Detect which cell encompasses the target text, then output its (x, y) center coordinate. 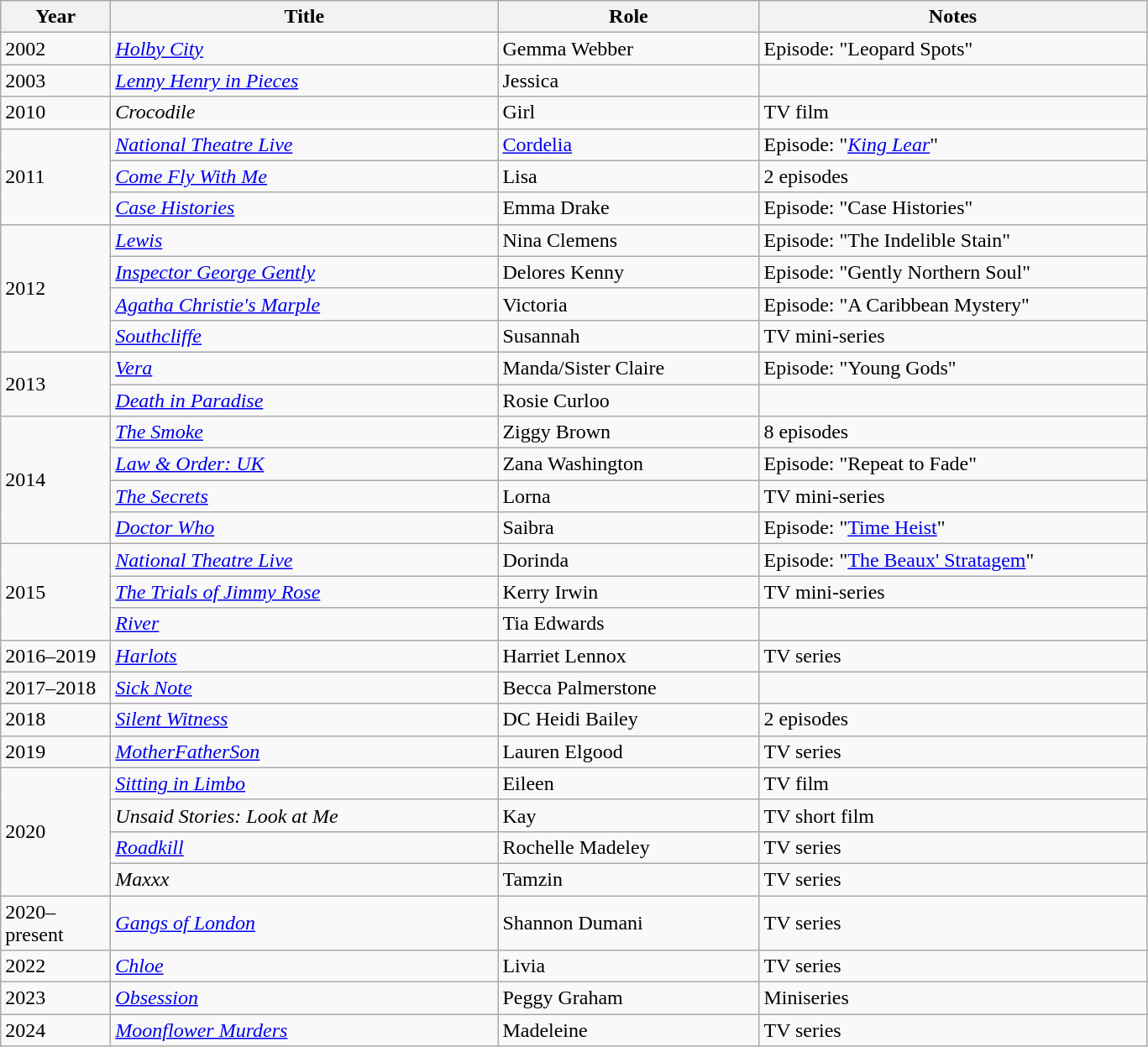
TV short film (952, 815)
Episode: "The Beaux' Stratagem" (952, 560)
Southcliffe (304, 336)
2003 (55, 81)
Moonflower Murders (304, 1030)
8 episodes (952, 432)
Madeleine (628, 1030)
Obsession (304, 998)
Episode: "A Caribbean Mystery" (952, 304)
Unsaid Stories: Look at Me (304, 815)
Doctor Who (304, 528)
Emma Drake (628, 208)
Harlots (304, 656)
Cordelia (628, 144)
Girl (628, 113)
Chloe (304, 966)
Episode: "Repeat to Fade" (952, 464)
MotherFatherSon (304, 751)
The Smoke (304, 432)
2014 (55, 480)
The Secrets (304, 496)
Episode: "Time Heist" (952, 528)
Vera (304, 368)
Come Fly With Me (304, 176)
Gemma Webber (628, 49)
Role (628, 17)
Agatha Christie's Marple (304, 304)
Dorinda (628, 560)
DC Heidi Bailey (628, 720)
Case Histories (304, 208)
Nina Clemens (628, 240)
2013 (55, 384)
Zana Washington (628, 464)
Lewis (304, 240)
Lisa (628, 176)
Tia Edwards (628, 624)
2017–2018 (55, 688)
Episode: "Young Gods" (952, 368)
Victoria (628, 304)
Delores Kenny (628, 272)
Sick Note (304, 688)
The Trials of Jimmy Rose (304, 592)
Episode: "Case Histories" (952, 208)
Miniseries (952, 998)
2018 (55, 720)
Tamzin (628, 879)
2016–2019 (55, 656)
Becca Palmerstone (628, 688)
Kay (628, 815)
Rosie Curloo (628, 400)
2015 (55, 592)
River (304, 624)
Year (55, 17)
Inspector George Gently (304, 272)
Crocodile (304, 113)
Lorna (628, 496)
2024 (55, 1030)
Lauren Elgood (628, 751)
Eileen (628, 783)
Episode: "Gently Northern Soul" (952, 272)
Jessica (628, 81)
Notes (952, 17)
2012 (55, 288)
Rochelle Madeley (628, 847)
Episode: "King Lear" (952, 144)
2019 (55, 751)
2020 (55, 831)
Sitting in Limbo (304, 783)
Lenny Henry in Pieces (304, 81)
Roadkill (304, 847)
Holby City (304, 49)
Kerry Irwin (628, 592)
2020–present (55, 922)
Ziggy Brown (628, 432)
2010 (55, 113)
Maxxx (304, 879)
2022 (55, 966)
2023 (55, 998)
Episode: "The Indelible Stain" (952, 240)
2002 (55, 49)
Susannah (628, 336)
Livia (628, 966)
Saibra (628, 528)
Episode: "Leopard Spots" (952, 49)
Manda/Sister Claire (628, 368)
Peggy Graham (628, 998)
Title (304, 17)
Silent Witness (304, 720)
Gangs of London (304, 922)
2011 (55, 176)
Law & Order: UK (304, 464)
Harriet Lennox (628, 656)
Death in Paradise (304, 400)
Shannon Dumani (628, 922)
